Identify which cell holds the provided text, then report its (X, Y) central coordinate. 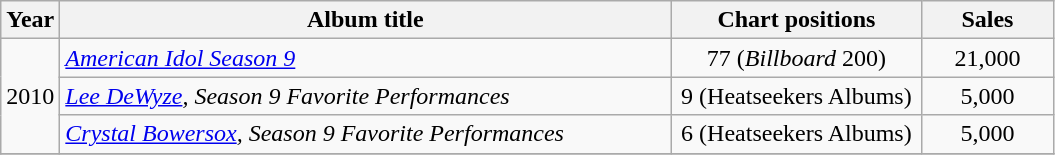
Album title (366, 20)
Lee DeWyze, Season 9 Favorite Performances (366, 96)
9 (Heatseekers Albums) (796, 96)
Crystal Bowersox, Season 9 Favorite Performances (366, 134)
21,000 (988, 58)
77 (Billboard 200) (796, 58)
Year (30, 20)
Chart positions (796, 20)
6 (Heatseekers Albums) (796, 134)
Sales (988, 20)
American Idol Season 9 (366, 58)
2010 (30, 96)
